Locate the cell with the specified text and output its [X, Y] center coordinate. 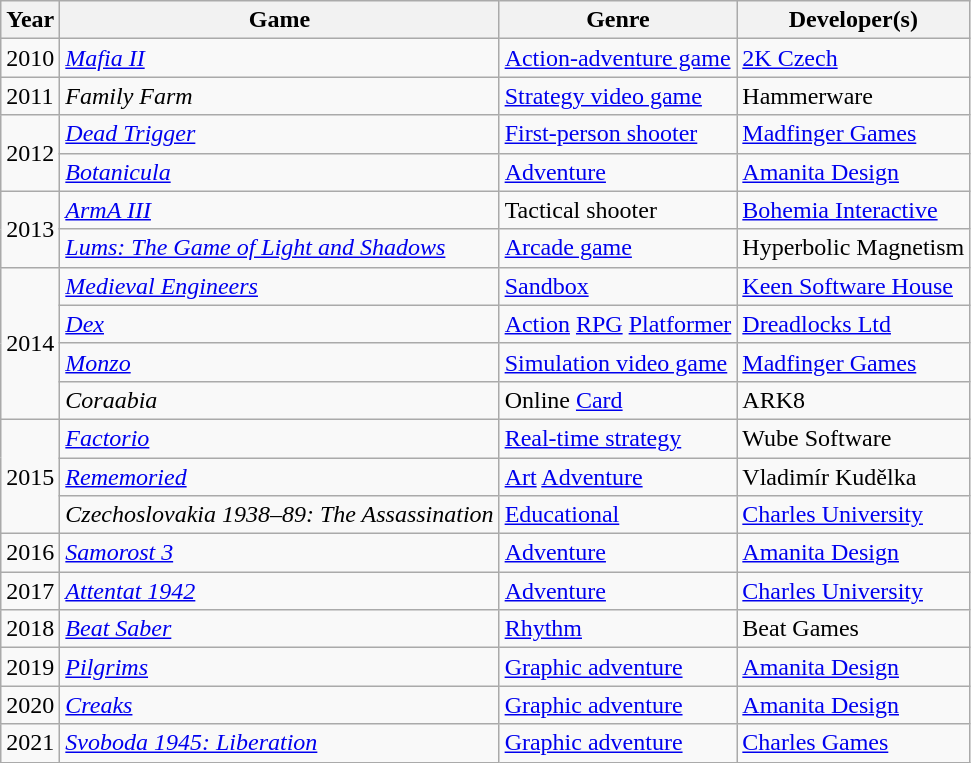
ARK8 [854, 400]
Online Card [618, 400]
Beat Saber [280, 629]
Hyperbolic Magnetism [854, 248]
Medieval Engineers [280, 286]
Action RPG Platformer [618, 324]
Sandbox [618, 286]
Keen Software House [854, 286]
Attentat 1942 [280, 591]
Year [30, 20]
Rememoried [280, 477]
Simulation video game [618, 362]
Educational [618, 515]
Samorost 3 [280, 553]
2010 [30, 58]
2018 [30, 629]
Mafia II [280, 58]
Strategy video game [618, 96]
Dead Trigger [280, 134]
Vladimír Kudělka [854, 477]
Rhythm [618, 629]
Action-adventure game [618, 58]
Beat Games [854, 629]
Hammerware [854, 96]
2021 [30, 743]
2017 [30, 591]
Bohemia Interactive [854, 210]
2K Czech [854, 58]
Factorio [280, 438]
Dreadlocks Ltd [854, 324]
Tactical shooter [618, 210]
2016 [30, 553]
Monzo [280, 362]
2015 [30, 476]
Coraabia [280, 400]
2011 [30, 96]
Developer(s) [854, 20]
Czechoslovakia 1938–89: The Assassination [280, 515]
ArmA III [280, 210]
Botanicula [280, 172]
Real-time strategy [618, 438]
Art Adventure [618, 477]
Pilgrims [280, 667]
Lums: The Game of Light and Shadows [280, 248]
Creaks [280, 705]
2020 [30, 705]
2013 [30, 229]
2019 [30, 667]
Dex [280, 324]
Wube Software [854, 438]
2012 [30, 153]
Family Farm [280, 96]
Charles Games [854, 743]
Game [280, 20]
Genre [618, 20]
2014 [30, 343]
Svoboda 1945: Liberation [280, 743]
Arcade game [618, 248]
First-person shooter [618, 134]
